Capture the cell that displays the provided text and extract its [x, y] central coordinate. 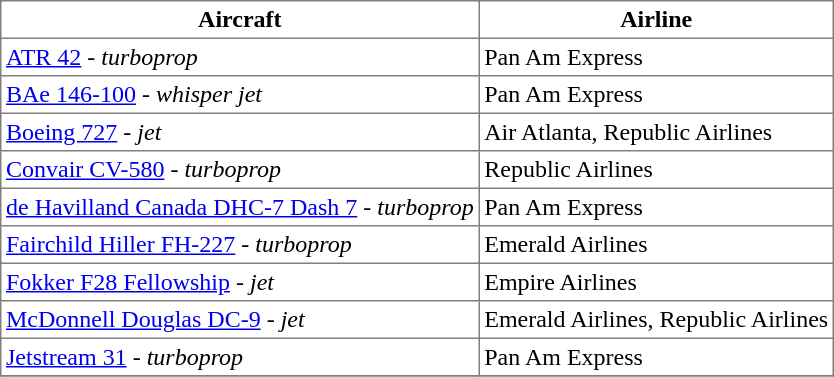
ATR 42 - turboprop [240, 57]
de Havilland Canada DHC-7 Dash 7 - turboprop [240, 207]
McDonnell Douglas DC-9 - jet [240, 320]
Fokker F28 Fellowship - jet [240, 282]
Emerald Airlines [656, 245]
Convair CV-580 - turboprop [240, 170]
BAe 146-100 - whisper jet [240, 95]
Jetstream 31 - turboprop [240, 357]
Air Atlanta, Republic Airlines [656, 132]
Aircraft [240, 20]
Empire Airlines [656, 282]
Republic Airlines [656, 170]
Boeing 727 - jet [240, 132]
Fairchild Hiller FH-227 - turboprop [240, 245]
Emerald Airlines, Republic Airlines [656, 320]
Airline [656, 20]
